Search for the cell housing the specified text and yield its [X, Y] center coordinate. 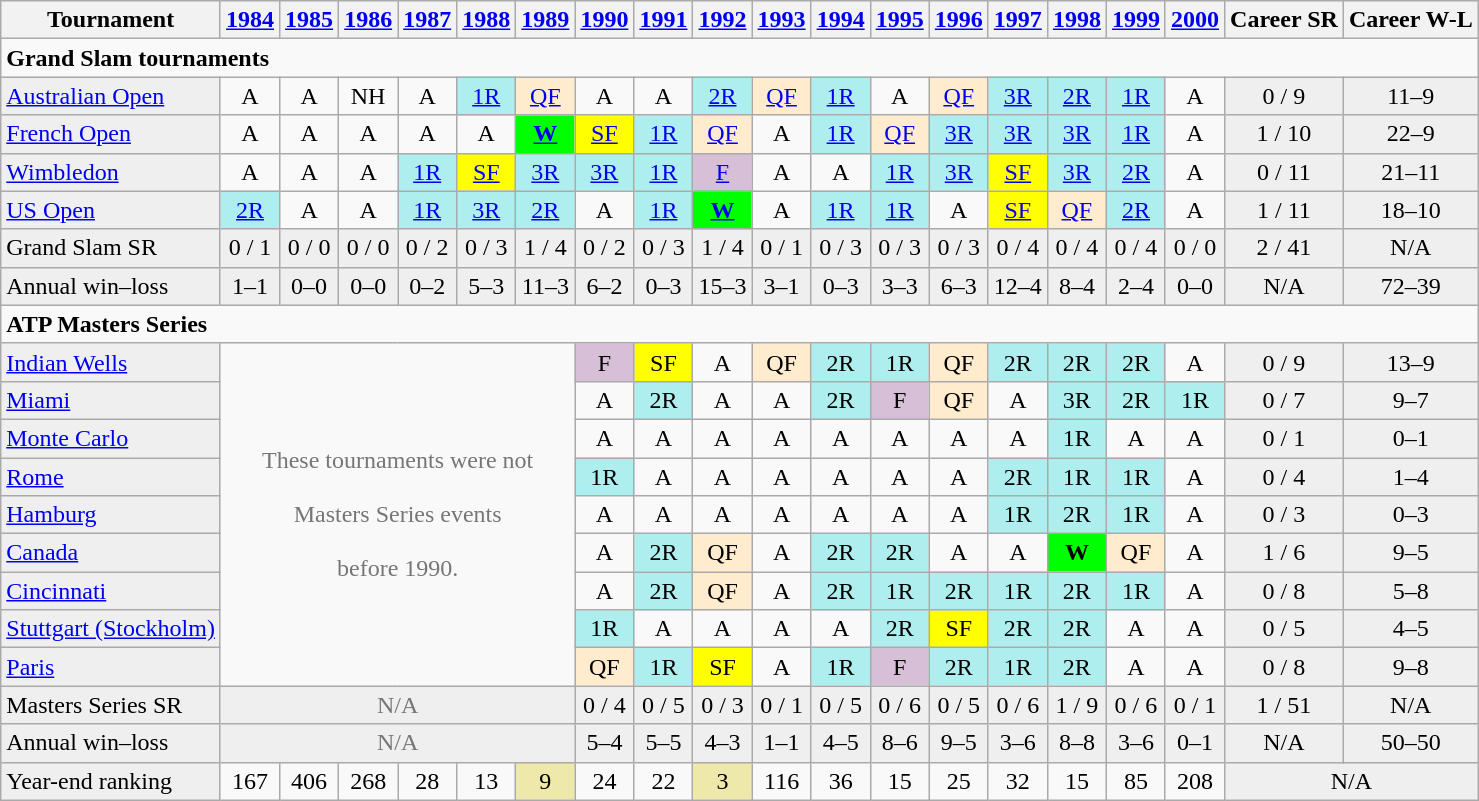
Canada [111, 553]
268 [368, 781]
18–10 [1410, 210]
Masters Series SR [111, 705]
Career SR [1284, 20]
1990 [604, 20]
208 [1194, 781]
116 [782, 781]
8–8 [1076, 743]
1 / 10 [1284, 134]
72–39 [1410, 286]
1996 [958, 20]
22 [664, 781]
9–8 [1410, 667]
Tournament [111, 20]
1 / 9 [1076, 705]
1988 [486, 20]
0–2 [428, 286]
36 [840, 781]
Paris [111, 667]
1986 [368, 20]
Cincinnati [111, 591]
15–3 [722, 286]
24 [604, 781]
12–4 [1018, 286]
4–3 [722, 743]
8–4 [1076, 286]
28 [428, 781]
1993 [782, 20]
1995 [900, 20]
1984 [250, 20]
11–3 [546, 286]
1994 [840, 20]
US Open [111, 210]
0 / 7 [1284, 400]
5–4 [604, 743]
167 [250, 781]
2 / 41 [1284, 248]
Grand Slam tournaments [740, 58]
3–1 [782, 286]
1–4 [1410, 477]
9 [546, 781]
Monte Carlo [111, 438]
6–3 [958, 286]
21–11 [1410, 172]
6–2 [604, 286]
Grand Slam SR [111, 248]
32 [1018, 781]
3 [722, 781]
Stuttgart (Stockholm) [111, 629]
406 [310, 781]
1989 [546, 20]
25 [958, 781]
1 / 51 [1284, 705]
1 / 11 [1284, 210]
1985 [310, 20]
Miami [111, 400]
0 / 11 [1284, 172]
2000 [1194, 20]
1 / 6 [1284, 553]
85 [1136, 781]
Career W-L [1410, 20]
ATP Masters Series [740, 324]
1987 [428, 20]
3–3 [900, 286]
13 [486, 781]
9–7 [1410, 400]
Indian Wells [111, 362]
11–9 [1410, 96]
1999 [1136, 20]
13–9 [1410, 362]
50–50 [1410, 743]
French Open [111, 134]
Hamburg [111, 515]
Australian Open [111, 96]
NH [368, 96]
These tournaments were notMasters Series eventsbefore 1990. [397, 514]
Year-end ranking [111, 781]
Rome [111, 477]
8–6 [900, 743]
1992 [722, 20]
1997 [1018, 20]
5–8 [1410, 591]
5–3 [486, 286]
22–9 [1410, 134]
5–5 [664, 743]
1991 [664, 20]
Wimbledon [111, 172]
1998 [1076, 20]
2–4 [1136, 286]
